Provide the (x, y) coordinate of the cell's center where the given text is located.  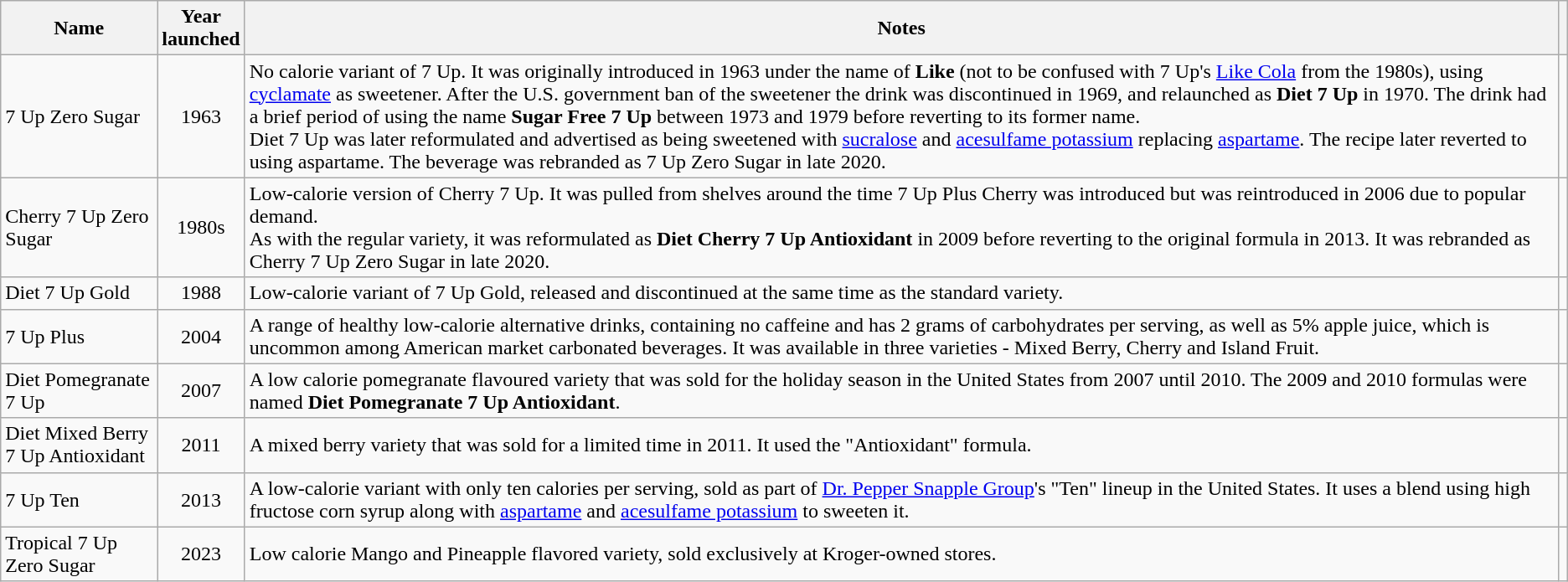
Low-calorie variant of 7 Up Gold, released and discontinued at the same time as the standard variety. (901, 293)
7 Up Zero Sugar (79, 116)
A mixed berry variety that was sold for a limited time in 2011. It used the "Antioxidant" formula. (901, 446)
Diet 7 Up Gold (79, 293)
Diet Pomegranate 7 Up (79, 390)
1963 (201, 116)
7 Up Ten (79, 499)
2007 (201, 390)
7 Up Plus (79, 337)
2023 (201, 554)
1988 (201, 293)
Diet Mixed Berry 7 Up Antioxidant (79, 446)
2004 (201, 337)
Cherry 7 Up Zero Sugar (79, 228)
Name (79, 28)
1980s (201, 228)
Yearlaunched (201, 28)
Low calorie Mango and Pineapple flavored variety, sold exclusively at Kroger-owned stores. (901, 554)
2013 (201, 499)
Tropical 7 Up Zero Sugar (79, 554)
Notes (901, 28)
2011 (201, 446)
